For the text-containing cell, return its midpoint in [X, Y] coordinate format. 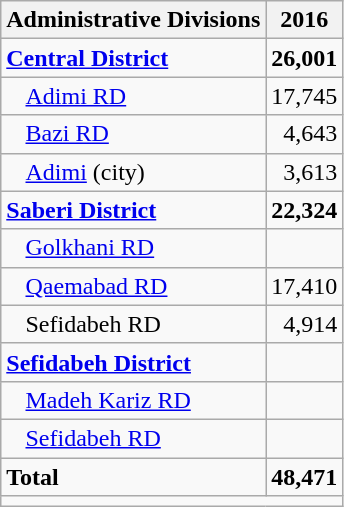
Total [134, 477]
26,001 [304, 58]
Central District [134, 58]
Adimi (city) [134, 172]
Sefidabeh District [134, 362]
17,410 [304, 286]
Saberi District [134, 210]
Madeh Kariz RD [134, 400]
Golkhani RD [134, 248]
Adimi RD [134, 96]
4,643 [304, 134]
Administrative Divisions [134, 20]
Qaemabad RD [134, 286]
17,745 [304, 96]
3,613 [304, 172]
2016 [304, 20]
22,324 [304, 210]
48,471 [304, 477]
Bazi RD [134, 134]
4,914 [304, 324]
